Locate the cell with the specified text and output its (x, y) center coordinate. 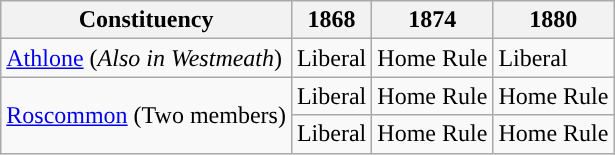
1868 (331, 20)
1880 (554, 20)
Athlone (Also in Westmeath) (146, 58)
Roscommon (Two members) (146, 115)
Constituency (146, 20)
1874 (432, 20)
